Detect which cell encompasses the target text, then output its (x, y) center coordinate. 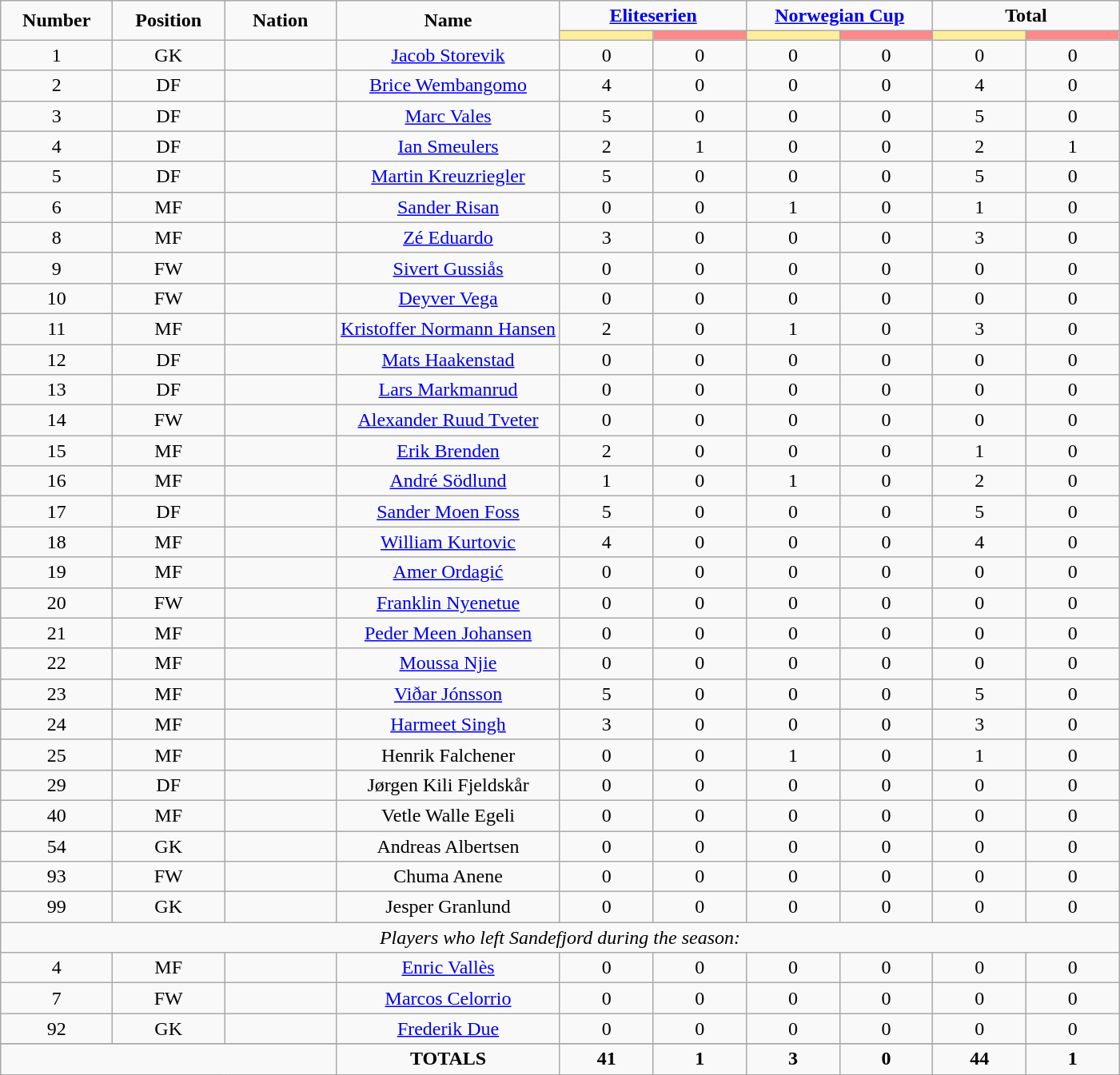
Sander Risan (448, 207)
13 (57, 390)
Marcos Celorrio (448, 998)
Peder Meen Johansen (448, 633)
Number (57, 21)
Deyver Vega (448, 298)
20 (57, 603)
Mats Haakenstad (448, 359)
Eliteserien (652, 16)
TOTALS (448, 1059)
16 (57, 481)
22 (57, 663)
12 (57, 359)
10 (57, 298)
40 (57, 815)
21 (57, 633)
Andreas Albertsen (448, 846)
Chuma Anene (448, 877)
Norwegian Cup (839, 16)
Jørgen Kili Fjeldskår (448, 785)
54 (57, 846)
Sander Moen Foss (448, 512)
17 (57, 512)
Viðar Jónsson (448, 694)
6 (57, 207)
18 (57, 542)
24 (57, 724)
Vetle Walle Egeli (448, 815)
Nation (281, 21)
Kristoffer Normann Hansen (448, 328)
Martin Kreuzriegler (448, 177)
Alexander Ruud Tveter (448, 420)
Moussa Njie (448, 663)
99 (57, 907)
44 (980, 1059)
Lars Markmanrud (448, 390)
Erik Brenden (448, 451)
Name (448, 21)
15 (57, 451)
Zé Eduardo (448, 237)
André Södlund (448, 481)
Sivert Gussiås (448, 268)
Amer Ordagić (448, 572)
9 (57, 268)
25 (57, 754)
William Kurtovic (448, 542)
14 (57, 420)
Total (1026, 16)
Frederik Due (448, 1029)
Marc Vales (448, 116)
Jesper Granlund (448, 907)
11 (57, 328)
Henrik Falchener (448, 754)
Brice Wembangomo (448, 86)
8 (57, 237)
Jacob Storevik (448, 55)
Enric Vallès (448, 968)
29 (57, 785)
92 (57, 1029)
19 (57, 572)
Harmeet Singh (448, 724)
Ian Smeulers (448, 146)
Position (169, 21)
93 (57, 877)
Franklin Nyenetue (448, 603)
7 (57, 998)
Players who left Sandefjord during the season: (560, 938)
23 (57, 694)
41 (606, 1059)
